From the cell containing the given text, extract its center point as (X, Y) coordinate. 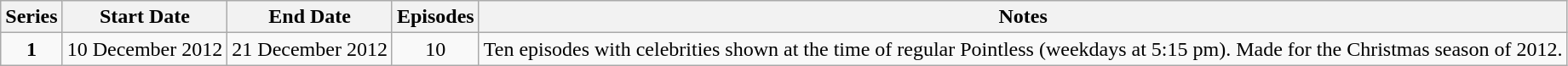
10 December 2012 (145, 49)
1 (32, 49)
21 December 2012 (310, 49)
Series (32, 17)
Ten episodes with celebrities shown at the time of regular Pointless (weekdays at 5:15 pm). Made for the Christmas season of 2012. (1023, 49)
Episodes (435, 17)
Notes (1023, 17)
End Date (310, 17)
Start Date (145, 17)
10 (435, 49)
